Scan for the cell matching the given text and deliver its [X, Y] coordinate at center. 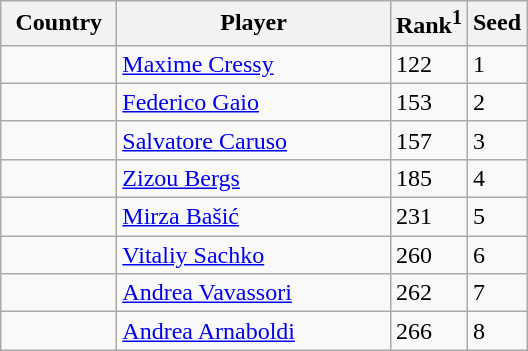
157 [428, 140]
3 [496, 140]
5 [496, 217]
Rank1 [428, 24]
4 [496, 178]
Federico Gaio [254, 102]
6 [496, 255]
1 [496, 64]
Vitaliy Sachko [254, 255]
Player [254, 24]
Salvatore Caruso [254, 140]
153 [428, 102]
7 [496, 293]
8 [496, 331]
Andrea Arnaboldi [254, 331]
Zizou Bergs [254, 178]
Andrea Vavassori [254, 293]
122 [428, 64]
Country [59, 24]
Mirza Bašić [254, 217]
262 [428, 293]
231 [428, 217]
266 [428, 331]
Seed [496, 24]
Maxime Cressy [254, 64]
260 [428, 255]
2 [496, 102]
185 [428, 178]
